Scan for the cell matching the given text and deliver its [X, Y] coordinate at center. 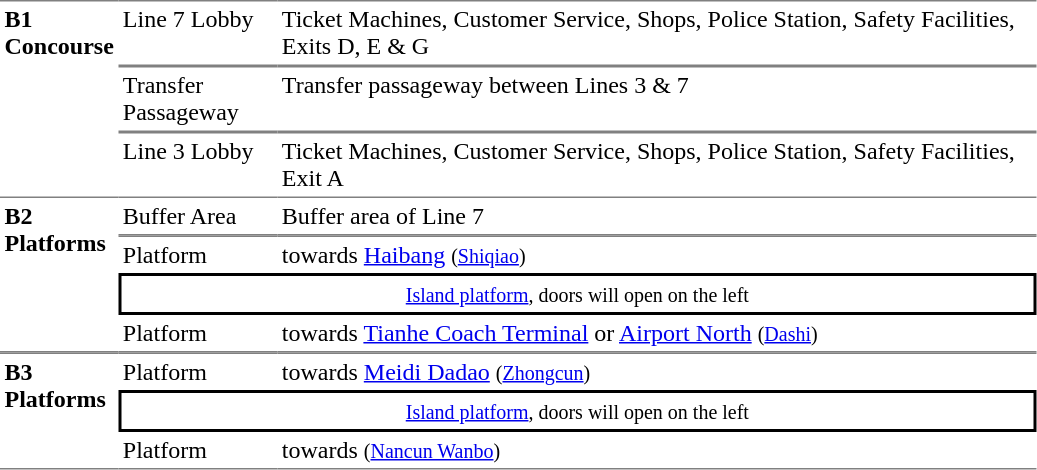
B1Concourse [59, 99]
Ticket Machines, Customer Service, Shops, Police Station, Safety Facilities, Exit A [656, 165]
towards Tianhe Coach Terminal or Airport North (Dashi) [656, 334]
Buffer area of Line 7 [656, 217]
Transfer Passageway [198, 99]
B3Platforms [59, 410]
Buffer Area [198, 217]
Line 7 Lobby [198, 33]
B2Platforms [59, 275]
towards Haibang (Shiqiao) [656, 255]
towards Meidi Dadao (Zhongcun) [656, 371]
Transfer passageway between Lines 3 & 7 [656, 99]
towards (Nancun Wanbo) [656, 451]
Line 3 Lobby [198, 165]
Ticket Machines, Customer Service, Shops, Police Station, Safety Facilities, Exits D, E & G [656, 33]
